Locate the cell with the specified text and output its [X, Y] center coordinate. 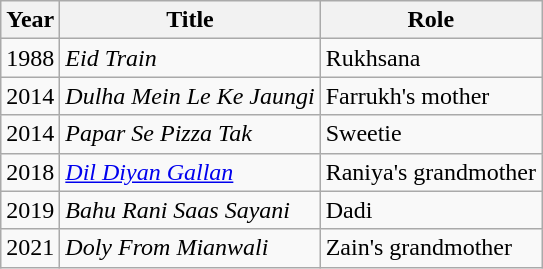
2018 [30, 172]
Zain's grandmother [430, 248]
Doly From Mianwali [190, 248]
Papar Se Pizza Tak [190, 134]
Dulha Mein Le Ke Jaungi [190, 96]
Rukhsana [430, 58]
Dil Diyan Gallan [190, 172]
1988 [30, 58]
Bahu Rani Saas Sayani [190, 210]
Title [190, 20]
Eid Train [190, 58]
Raniya's grandmother [430, 172]
Sweetie [430, 134]
2021 [30, 248]
Dadi [430, 210]
Farrukh's mother [430, 96]
Role [430, 20]
2019 [30, 210]
Year [30, 20]
